Determine the [x, y] coordinate at the center of the cell enclosing the given text.  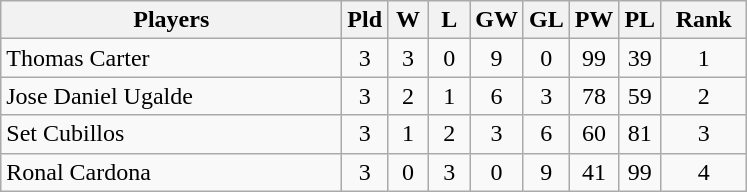
78 [594, 96]
59 [640, 96]
39 [640, 58]
W [408, 20]
Players [172, 20]
41 [594, 172]
81 [640, 134]
PW [594, 20]
Thomas Carter [172, 58]
Ronal Cardona [172, 172]
Set Cubillos [172, 134]
GW [497, 20]
4 [704, 172]
L [450, 20]
PL [640, 20]
60 [594, 134]
Jose Daniel Ugalde [172, 96]
Rank [704, 20]
Pld [365, 20]
GL [546, 20]
